Scan for the cell matching the given text and deliver its [X, Y] coordinate at center. 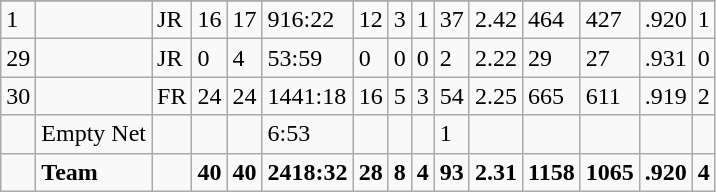
2.42 [496, 20]
30 [18, 96]
27 [610, 58]
Team [94, 172]
2.22 [496, 58]
916:22 [308, 20]
2.31 [496, 172]
Empty Net [94, 134]
54 [452, 96]
1065 [610, 172]
53:59 [308, 58]
6:53 [308, 134]
611 [610, 96]
464 [551, 20]
.919 [666, 96]
FR [172, 96]
37 [452, 20]
28 [370, 172]
665 [551, 96]
8 [400, 172]
1441:18 [308, 96]
93 [452, 172]
1158 [551, 172]
17 [244, 20]
5 [400, 96]
2.25 [496, 96]
2418:32 [308, 172]
427 [610, 20]
.931 [666, 58]
12 [370, 20]
